Return [X, Y] of the center of cell containing provided text 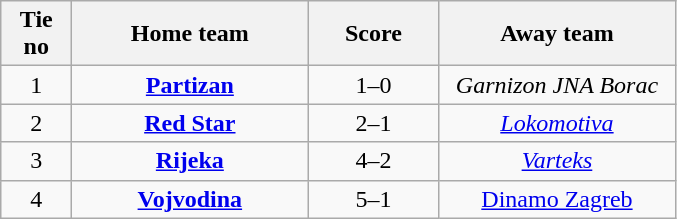
Vojvodina [190, 199]
Tie no [36, 34]
3 [36, 161]
2–1 [374, 123]
Varteks [557, 161]
4–2 [374, 161]
2 [36, 123]
Home team [190, 34]
Dinamo Zagreb [557, 199]
Partizan [190, 85]
1 [36, 85]
5–1 [374, 199]
Garnizon JNA Borac [557, 85]
Score [374, 34]
Rijeka [190, 161]
4 [36, 199]
1–0 [374, 85]
Lokomotiva [557, 123]
Red Star [190, 123]
Away team [557, 34]
